Extract the (x, y) coordinate from the center of the cell holding the provided text.  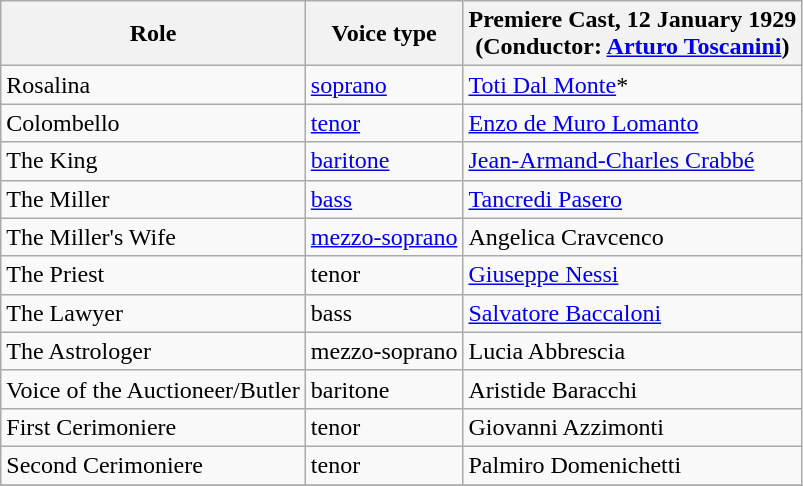
Palmiro Domenichetti (632, 465)
Giuseppe Nessi (632, 275)
Role (154, 34)
Angelica Cravcenco (632, 237)
The Miller (154, 199)
Colombello (154, 123)
The Astrologer (154, 351)
Voice type (384, 34)
Premiere Cast, 12 January 1929(Conductor: Arturo Toscanini) (632, 34)
First Cerimoniere (154, 427)
The Priest (154, 275)
Jean-Armand-Charles Crabbé (632, 161)
Aristide Baracchi (632, 389)
The King (154, 161)
The Miller's Wife (154, 237)
Tancredi Pasero (632, 199)
Giovanni Azzimonti (632, 427)
Toti Dal Monte* (632, 85)
The Lawyer (154, 313)
Salvatore Baccaloni (632, 313)
Lucia Abbrescia (632, 351)
Enzo de Muro Lomanto (632, 123)
Rosalina (154, 85)
Second Cerimoniere (154, 465)
soprano (384, 85)
Voice of the Auctioneer/Butler (154, 389)
